From the cell containing the given text, extract its center point as (X, Y) coordinate. 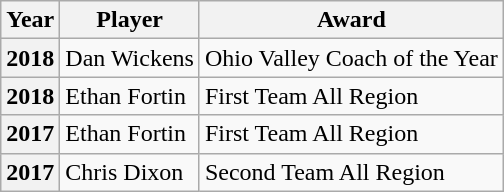
Year (30, 20)
Second Team All Region (351, 172)
Chris Dixon (130, 172)
Ohio Valley Coach of the Year (351, 58)
Award (351, 20)
Dan Wickens (130, 58)
Player (130, 20)
